Capture the cell that displays the provided text and extract its [X, Y] central coordinate. 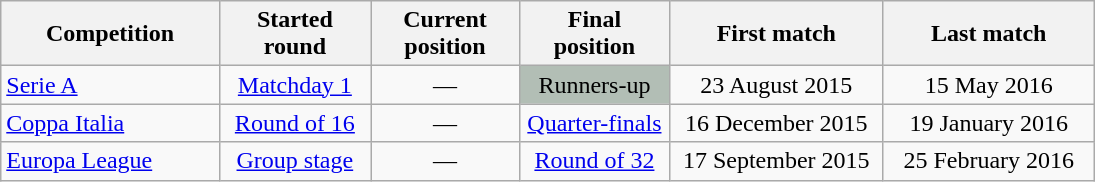
Europa League [110, 161]
Serie A [110, 85]
17 September 2015 [776, 161]
Round of 16 [294, 123]
First match [776, 34]
19 January 2016 [988, 123]
16 December 2015 [776, 123]
Round of 32 [595, 161]
Quarter-finals [595, 123]
Current position [444, 34]
Coppa Italia [110, 123]
Competition [110, 34]
Matchday 1 [294, 85]
23 August 2015 [776, 85]
Started round [294, 34]
Final position [595, 34]
Last match [988, 34]
25 February 2016 [988, 161]
15 May 2016 [988, 85]
Group stage [294, 161]
Runners-up [595, 85]
